Extract the [X, Y] coordinate from the center of the cell holding the provided text.  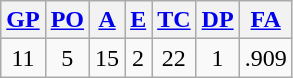
15 [108, 58]
FA [266, 20]
11 [23, 58]
TC [174, 20]
1 [218, 58]
22 [174, 58]
2 [138, 58]
PO [67, 20]
E [138, 20]
DP [218, 20]
A [108, 20]
GP [23, 20]
5 [67, 58]
.909 [266, 58]
